Extract the (x, y) coordinate from the center of the cell holding the provided text.  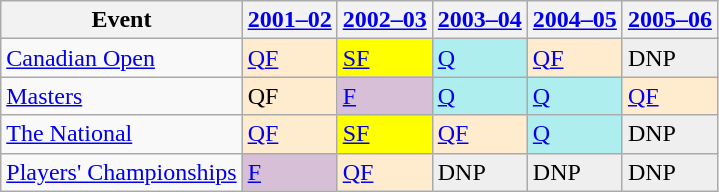
Canadian Open (122, 58)
2001–02 (290, 20)
2002–03 (384, 20)
2003–04 (480, 20)
Players' Championships (122, 172)
Masters (122, 96)
2005–06 (670, 20)
2004–05 (574, 20)
The National (122, 134)
Event (122, 20)
